Return the [X, Y] coordinate for the center point of the cell that contains the specified text.  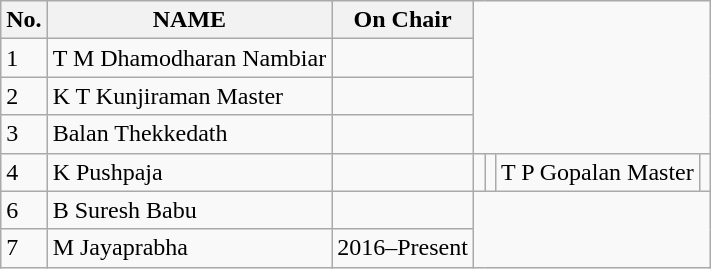
6 [24, 210]
1 [24, 58]
K T Kunjiraman Master [190, 96]
7 [24, 248]
B Suresh Babu [190, 210]
No. [24, 20]
T P Gopalan Master [598, 172]
K Pushpaja [190, 172]
Balan Thekkedath [190, 134]
2 [24, 96]
2016–Present [403, 248]
3 [24, 134]
T M Dhamodharan Nambiar [190, 58]
M Jayaprabha [190, 248]
4 [24, 172]
NAME [190, 20]
On Chair [403, 20]
